For the text-containing cell, return its midpoint in (X, Y) coordinate format. 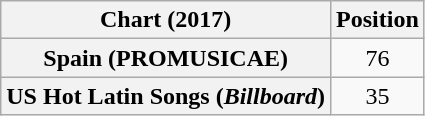
US Hot Latin Songs (Billboard) (166, 96)
Chart (2017) (166, 20)
Position (378, 20)
76 (378, 58)
Spain (PROMUSICAE) (166, 58)
35 (378, 96)
